Return the [X, Y] coordinate for the center point of the cell that contains the specified text.  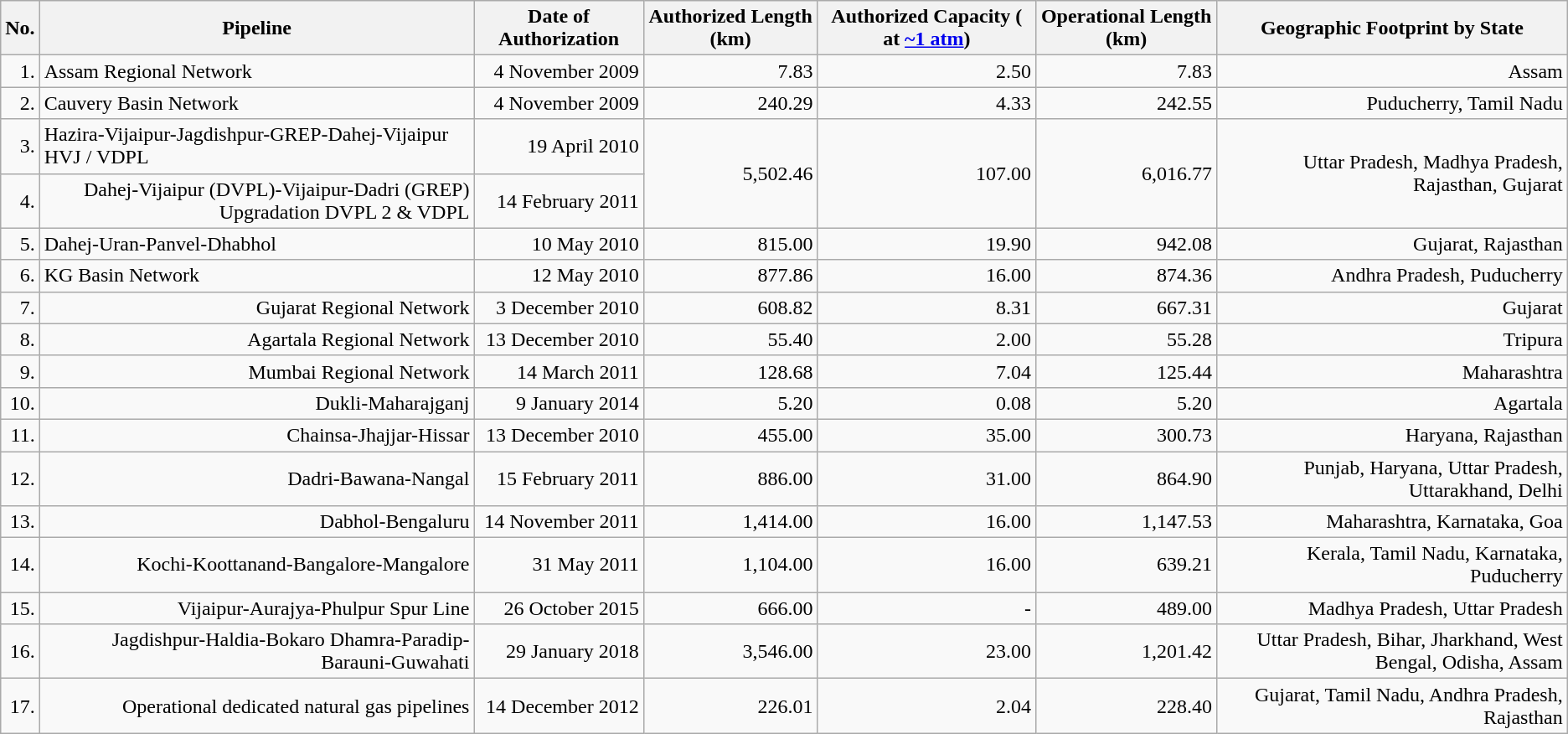
3. [20, 146]
Kochi-Koottanand-Bangalore-Mangalore [256, 565]
Gujarat, Tamil Nadu, Andhra Pradesh, Rajasthan [1392, 706]
107.00 [926, 173]
1,201.42 [1127, 652]
Authorized Capacity ( at ~1 atm) [926, 28]
Gujarat, Rajasthan [1392, 244]
Authorized Length (km) [730, 28]
31.00 [926, 478]
Jagdishpur-Haldia-Bokaro Dhamra-Paradip-Barauni-Guwahati [256, 652]
Operational Length (km) [1127, 28]
226.01 [730, 706]
Agartala [1392, 403]
639.21 [1127, 565]
2.00 [926, 339]
5,502.46 [730, 173]
Puducherry, Tamil Nadu [1392, 103]
455.00 [730, 435]
10 May 2010 [559, 244]
4. [20, 201]
Operational dedicated natural gas pipelines [256, 706]
Punjab, Haryana, Uttar Pradesh, Uttarakhand, Delhi [1392, 478]
19.90 [926, 244]
- [926, 608]
14 February 2011 [559, 201]
Dukli-Maharajganj [256, 403]
1,414.00 [730, 522]
864.90 [1127, 478]
12. [20, 478]
1,147.53 [1127, 522]
886.00 [730, 478]
7. [20, 308]
14 November 2011 [559, 522]
6. [20, 276]
6,016.77 [1127, 173]
5. [20, 244]
Andhra Pradesh, Puducherry [1392, 276]
666.00 [730, 608]
489.00 [1127, 608]
19 April 2010 [559, 146]
15. [20, 608]
Date of Authorization [559, 28]
9. [20, 371]
608.82 [730, 308]
No. [20, 28]
0.08 [926, 403]
815.00 [730, 244]
3 December 2010 [559, 308]
12 May 2010 [559, 276]
240.29 [730, 103]
Mumbai Regional Network [256, 371]
Dahej-Uran-Panvel-Dhabhol [256, 244]
Geographic Footprint by State [1392, 28]
1,104.00 [730, 565]
228.40 [1127, 706]
Dahej-Vijaipur (DVPL)-Vijaipur-Dadri (GREP) Upgradation DVPL 2 & VDPL [256, 201]
35.00 [926, 435]
Agartala Regional Network [256, 339]
Madhya Pradesh, Uttar Pradesh [1392, 608]
4.33 [926, 103]
Assam Regional Network [256, 71]
11. [20, 435]
942.08 [1127, 244]
Uttar Pradesh, Bihar, Jharkhand, West Bengal, Odisha, Assam [1392, 652]
14 March 2011 [559, 371]
15 February 2011 [559, 478]
Dadri-Bawana-Nangal [256, 478]
1. [20, 71]
14 December 2012 [559, 706]
242.55 [1127, 103]
300.73 [1127, 435]
9 January 2014 [559, 403]
Dabhol-Bengaluru [256, 522]
Cauvery Basin Network [256, 103]
125.44 [1127, 371]
55.28 [1127, 339]
Maharashtra, Karnataka, Goa [1392, 522]
Uttar Pradesh, Madhya Pradesh, Rajasthan, Gujarat [1392, 173]
Tripura [1392, 339]
667.31 [1127, 308]
31 May 2011 [559, 565]
10. [20, 403]
877.86 [730, 276]
Kerala, Tamil Nadu, Karnataka, Puducherry [1392, 565]
Assam [1392, 71]
8. [20, 339]
Gujarat [1392, 308]
16. [20, 652]
26 October 2015 [559, 608]
Pipeline [256, 28]
Maharashtra [1392, 371]
29 January 2018 [559, 652]
Gujarat Regional Network [256, 308]
Hazira-Vijaipur-Jagdishpur-GREP-Dahej-Vijaipur HVJ / VDPL [256, 146]
Vijaipur-Aurajya-Phulpur Spur Line [256, 608]
55.40 [730, 339]
3,546.00 [730, 652]
17. [20, 706]
14. [20, 565]
2.04 [926, 706]
874.36 [1127, 276]
7.04 [926, 371]
KG Basin Network [256, 276]
23.00 [926, 652]
8.31 [926, 308]
2. [20, 103]
2.50 [926, 71]
Haryana, Rajasthan [1392, 435]
Chainsa-Jhajjar-Hissar [256, 435]
13. [20, 522]
128.68 [730, 371]
